Provide the (X, Y) coordinate of the cell's center where the given text is located.  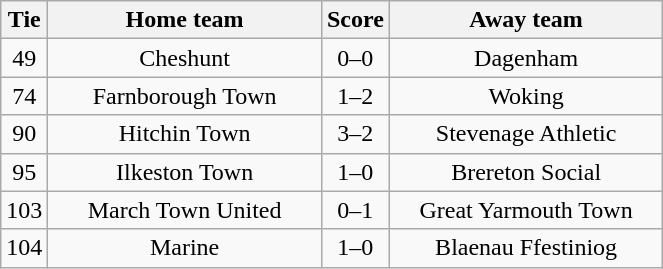
Stevenage Athletic (526, 134)
0–0 (355, 58)
Woking (526, 96)
49 (24, 58)
Cheshunt (185, 58)
Farnborough Town (185, 96)
103 (24, 210)
Marine (185, 248)
1–2 (355, 96)
74 (24, 96)
Ilkeston Town (185, 172)
104 (24, 248)
Blaenau Ffestiniog (526, 248)
3–2 (355, 134)
Brereton Social (526, 172)
Dagenham (526, 58)
Away team (526, 20)
Tie (24, 20)
March Town United (185, 210)
Hitchin Town (185, 134)
90 (24, 134)
Home team (185, 20)
Score (355, 20)
Great Yarmouth Town (526, 210)
0–1 (355, 210)
95 (24, 172)
